Detect which cell encompasses the target text, then output its [x, y] center coordinate. 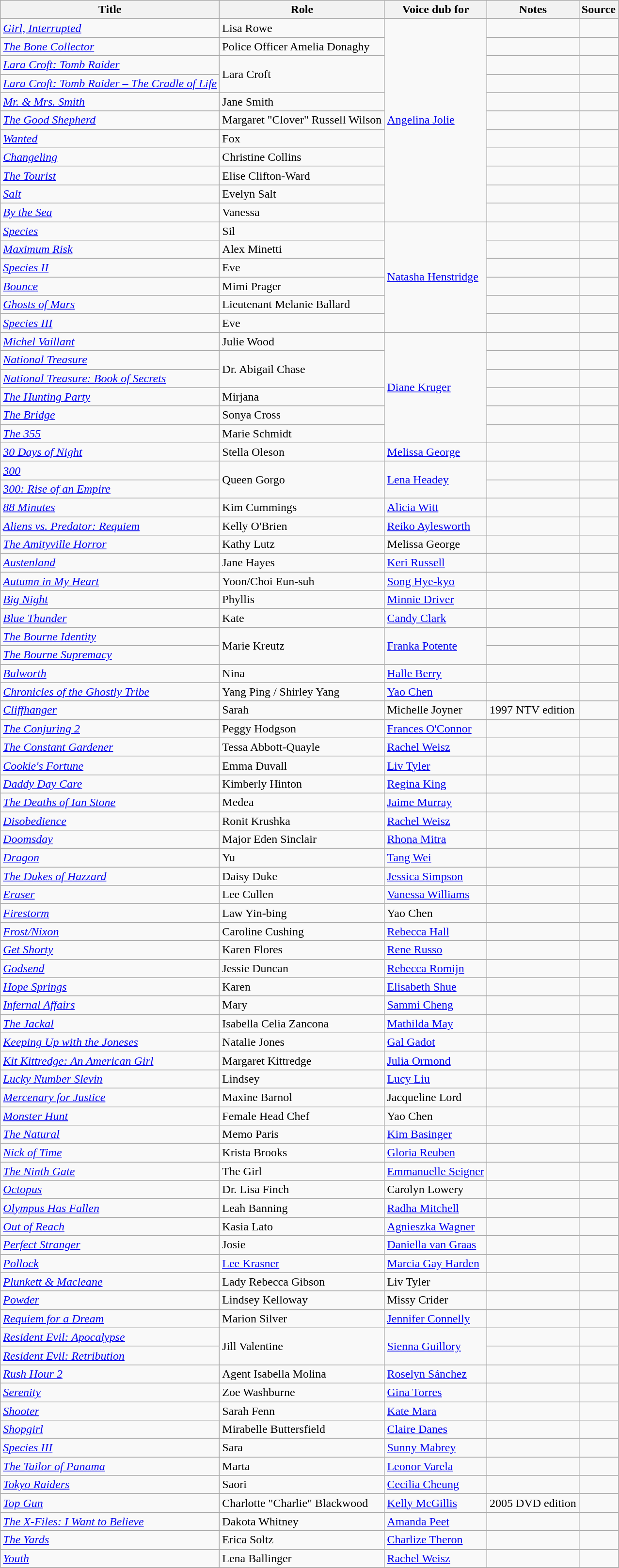
Peggy Hodgson [302, 729]
Frances O'Connor [436, 729]
Firestorm [110, 913]
Nina [302, 673]
Kate Mara [436, 1411]
Kate [302, 618]
The Good Shepherd [110, 120]
Gloria Reuben [436, 1153]
National Treasure [110, 360]
Amanda Peet [436, 1521]
Rush Hour 2 [110, 1374]
Isabella Celia Zancona [302, 1024]
Lindsey [302, 1079]
The X-Files: I Want to Believe [110, 1521]
Police Officer Amelia Donaghy [302, 47]
Mirabelle Buttersfield [302, 1429]
300 [110, 470]
Requiem for a Dream [110, 1319]
Octopus [110, 1190]
Fox [302, 139]
Bulworth [110, 673]
Elisabeth Shue [436, 987]
Role [302, 10]
Mr. & Mrs. Smith [110, 102]
Kelly O'Brien [302, 526]
Dragon [110, 858]
Agnieszka Wagner [436, 1226]
Out of Reach [110, 1226]
Sarah Fenn [302, 1411]
Rhona Mitra [436, 839]
Marie Kreutz [302, 646]
By the Sea [110, 212]
National Treasure: Book of Secrets [110, 378]
The Ninth Gate [110, 1171]
Christine Collins [302, 157]
Bounce [110, 286]
Medea [302, 802]
Lucky Number Slevin [110, 1079]
Julie Wood [302, 342]
Jane Hayes [302, 563]
Candy Clark [436, 618]
Dakota Whitney [302, 1521]
Margaret "Clover" Russell Wilson [302, 120]
The Bone Collector [110, 47]
Wanted [110, 139]
Saori [302, 1485]
Keeping Up with the Joneses [110, 1042]
Girl, Interrupted [110, 28]
The Amityville Horror [110, 544]
Marie Schmidt [302, 434]
The 355 [110, 434]
Monster Hunt [110, 1116]
Perfect Stranger [110, 1245]
Dr. Lisa Finch [302, 1190]
Jill Valentine [302, 1346]
88 Minutes [110, 507]
Lucy Liu [436, 1079]
Kit Kittredge: An American Girl [110, 1060]
Godsend [110, 968]
Changeling [110, 157]
Leonor Varela [436, 1466]
Eraser [110, 895]
The Natural [110, 1134]
Claire Danes [436, 1429]
Queen Gorgo [302, 480]
Krista Brooks [302, 1153]
The Dukes of Hazzard [110, 876]
Evelyn Salt [302, 194]
Lena Ballinger [302, 1558]
Karen Flores [302, 950]
Cookie's Fortune [110, 765]
Michelle Joyner [436, 710]
Jennifer Connelly [436, 1319]
Jessie Duncan [302, 968]
Lara Croft [302, 74]
The Yards [110, 1540]
Kim Cummings [302, 507]
Sil [302, 231]
Mirjana [302, 397]
The Girl [302, 1171]
The Constant Gardener [110, 747]
Roselyn Sánchez [436, 1374]
Michel Vaillant [110, 342]
Reiko Aylesworth [436, 526]
Halle Berry [436, 673]
Lara Croft: Tomb Raider [110, 65]
Gal Gadot [436, 1042]
Missy Crider [436, 1300]
Jaime Murray [436, 802]
Mathilda May [436, 1024]
Jessica Simpson [436, 876]
Josie [302, 1245]
300: Rise of an Empire [110, 489]
Daniella van Graas [436, 1245]
Franka Potente [436, 646]
Keri Russell [436, 563]
Rebecca Romijn [436, 968]
Cecilia Cheung [436, 1485]
Minnie Driver [436, 600]
Zoe Washburne [302, 1392]
Vanessa Williams [436, 895]
Caroline Cushing [302, 931]
Frost/Nixon [110, 931]
Pollock [110, 1263]
Species II [110, 268]
Marion Silver [302, 1319]
Hope Springs [110, 987]
Margaret Kittredge [302, 1060]
Erica Soltz [302, 1540]
Emma Duvall [302, 765]
Title [110, 10]
Plunkett & Macleane [110, 1282]
Law Yin-bing [302, 913]
Julia Ormond [436, 1060]
Lisa Rowe [302, 28]
Doomsday [110, 839]
Marta [302, 1466]
Tokyo Raiders [110, 1485]
Sarah [302, 710]
Source [598, 10]
Vanessa [302, 212]
Maximum Risk [110, 249]
The Deaths of Ian Stone [110, 802]
Yoon/Choi Eun-suh [302, 581]
1997 NTV edition [533, 710]
Karen [302, 987]
The Bourne Identity [110, 637]
Austenland [110, 563]
Sammi Cheng [436, 1005]
Powder [110, 1300]
Daisy Duke [302, 876]
Dr. Abigail Chase [302, 369]
Kim Basinger [436, 1134]
Mary [302, 1005]
Angelina Jolie [436, 120]
Elise Clifton-Ward [302, 175]
Species [110, 231]
Resident Evil: Apocalypse [110, 1337]
Autumn in My Heart [110, 581]
Agent Isabella Molina [302, 1374]
Tessa Abbott-Quayle [302, 747]
Sara [302, 1448]
Resident Evil: Retribution [110, 1355]
Youth [110, 1558]
Kasia Lato [302, 1226]
Sonya Cross [302, 415]
Regina King [436, 784]
Lindsey Kelloway [302, 1300]
Lieutenant Melanie Ballard [302, 305]
Lee Cullen [302, 895]
Top Gun [110, 1503]
Voice dub for [436, 10]
Ronit Krushka [302, 821]
Shooter [110, 1411]
Emmanuelle Seigner [436, 1171]
Cliffhanger [110, 710]
Olympus Has Fallen [110, 1208]
Chronicles of the Ghostly Tribe [110, 692]
Disobedience [110, 821]
30 Days of Night [110, 452]
Natasha Henstridge [436, 277]
Notes [533, 10]
Lee Krasner [302, 1263]
Salt [110, 194]
Charlize Theron [436, 1540]
The Bridge [110, 415]
Rebecca Hall [436, 931]
Female Head Chef [302, 1116]
2005 DVD edition [533, 1503]
Alex Minetti [302, 249]
Kelly McGillis [436, 1503]
The Conjuring 2 [110, 729]
The Jackal [110, 1024]
Jane Smith [302, 102]
Maxine Barnol [302, 1097]
Serenity [110, 1392]
Leah Banning [302, 1208]
The Bourne Supremacy [110, 655]
Sienna Guillory [436, 1346]
Stella Oleson [302, 452]
Shopgirl [110, 1429]
The Tourist [110, 175]
Diane Kruger [436, 388]
The Tailor of Panama [110, 1466]
Major Eden Sinclair [302, 839]
Gina Torres [436, 1392]
Memo Paris [302, 1134]
Radha Mitchell [436, 1208]
Mimi Prager [302, 286]
Alicia Witt [436, 507]
Nick of Time [110, 1153]
Infernal Affairs [110, 1005]
Jacqueline Lord [436, 1097]
Yang Ping / Shirley Yang [302, 692]
Song Hye-kyo [436, 581]
Get Shorty [110, 950]
Daddy Day Care [110, 784]
Natalie Jones [302, 1042]
Rene Russo [436, 950]
Phyllis [302, 600]
Blue Thunder [110, 618]
Lady Rebecca Gibson [302, 1282]
Ghosts of Mars [110, 305]
Kathy Lutz [302, 544]
Aliens vs. Predator: Requiem [110, 526]
Mercenary for Justice [110, 1097]
Tang Wei [436, 858]
Carolyn Lowery [436, 1190]
The Hunting Party [110, 397]
Big Night [110, 600]
Kimberly Hinton [302, 784]
Charlotte "Charlie" Blackwood [302, 1503]
Lena Headey [436, 480]
Lara Croft: Tomb Raider – The Cradle of Life [110, 83]
Marcia Gay Harden [436, 1263]
Sunny Mabrey [436, 1448]
Yu [302, 858]
